Capture the cell that displays the provided text and extract its [x, y] central coordinate. 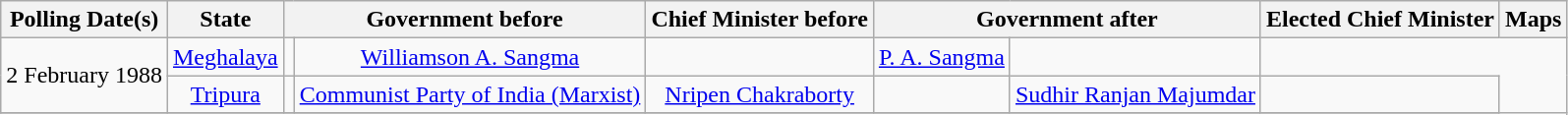
Maps [1533, 20]
Communist Party of India (Marxist) [470, 94]
Government after [1067, 20]
Chief Minister before [759, 20]
Government before [464, 20]
Elected Chief Minister [1380, 20]
Sudhir Ranjan Majumdar [1134, 94]
State [225, 20]
Williamson A. Sangma [470, 57]
Tripura [225, 94]
P. A. Sangma [942, 57]
2 February 1988 [85, 76]
Nripen Chakraborty [759, 94]
Meghalaya [225, 57]
Polling Date(s) [85, 20]
